Search for the cell housing the specified text and yield its (X, Y) center coordinate. 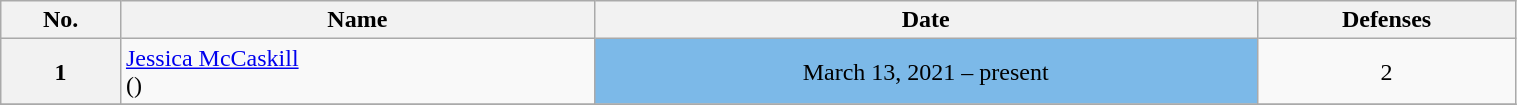
Name (357, 20)
1 (61, 72)
Defenses (1386, 20)
2 (1386, 72)
Date (926, 20)
No. (61, 20)
Jessica McCaskill() (357, 72)
March 13, 2021 – present (926, 72)
